For the text-containing cell, return its midpoint in [x, y] coordinate format. 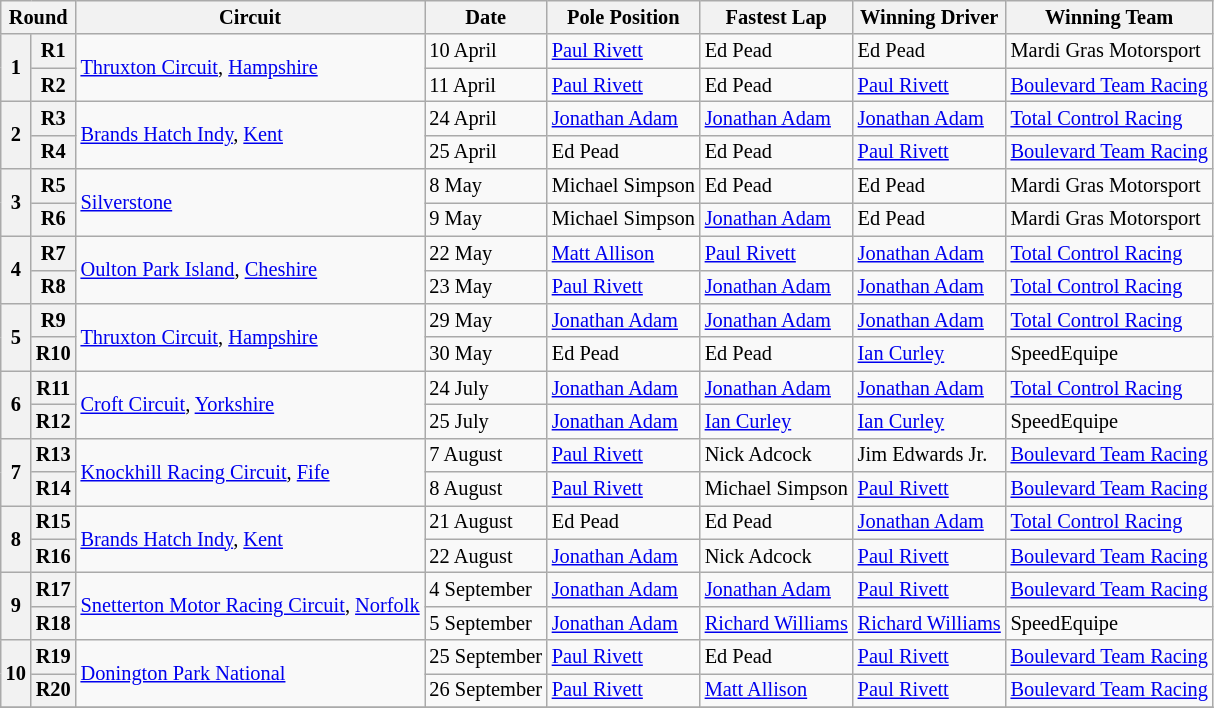
Winning Driver [930, 17]
4 [16, 270]
R12 [54, 421]
9 May [485, 219]
R5 [54, 186]
R8 [54, 287]
5 September [485, 623]
10 April [485, 51]
8 [16, 538]
R20 [54, 690]
R16 [54, 556]
7 [16, 472]
Pole Position [624, 17]
24 July [485, 388]
24 April [485, 118]
5 [16, 336]
R10 [54, 354]
11 April [485, 85]
Jim Edwards Jr. [930, 455]
Winning Team [1110, 17]
Oulton Park Island, Cheshire [250, 270]
Circuit [250, 17]
R4 [54, 152]
25 July [485, 421]
R6 [54, 219]
7 August [485, 455]
6 [16, 404]
26 September [485, 690]
Round [38, 17]
25 April [485, 152]
R19 [54, 657]
R13 [54, 455]
R3 [54, 118]
30 May [485, 354]
2 [16, 134]
25 September [485, 657]
9 [16, 606]
Silverstone [250, 202]
10 [16, 674]
22 August [485, 556]
8 August [485, 489]
R18 [54, 623]
R14 [54, 489]
R2 [54, 85]
22 May [485, 253]
R7 [54, 253]
Donington Park National [250, 674]
8 May [485, 186]
Croft Circuit, Yorkshire [250, 404]
3 [16, 202]
R11 [54, 388]
Date [485, 17]
Knockhill Racing Circuit, Fife [250, 472]
R17 [54, 589]
1 [16, 68]
4 September [485, 589]
21 August [485, 522]
R1 [54, 51]
R9 [54, 320]
29 May [485, 320]
Snetterton Motor Racing Circuit, Norfolk [250, 606]
23 May [485, 287]
Fastest Lap [776, 17]
R15 [54, 522]
